Output the [x, y] coordinate of the center of the cell containing the given text.  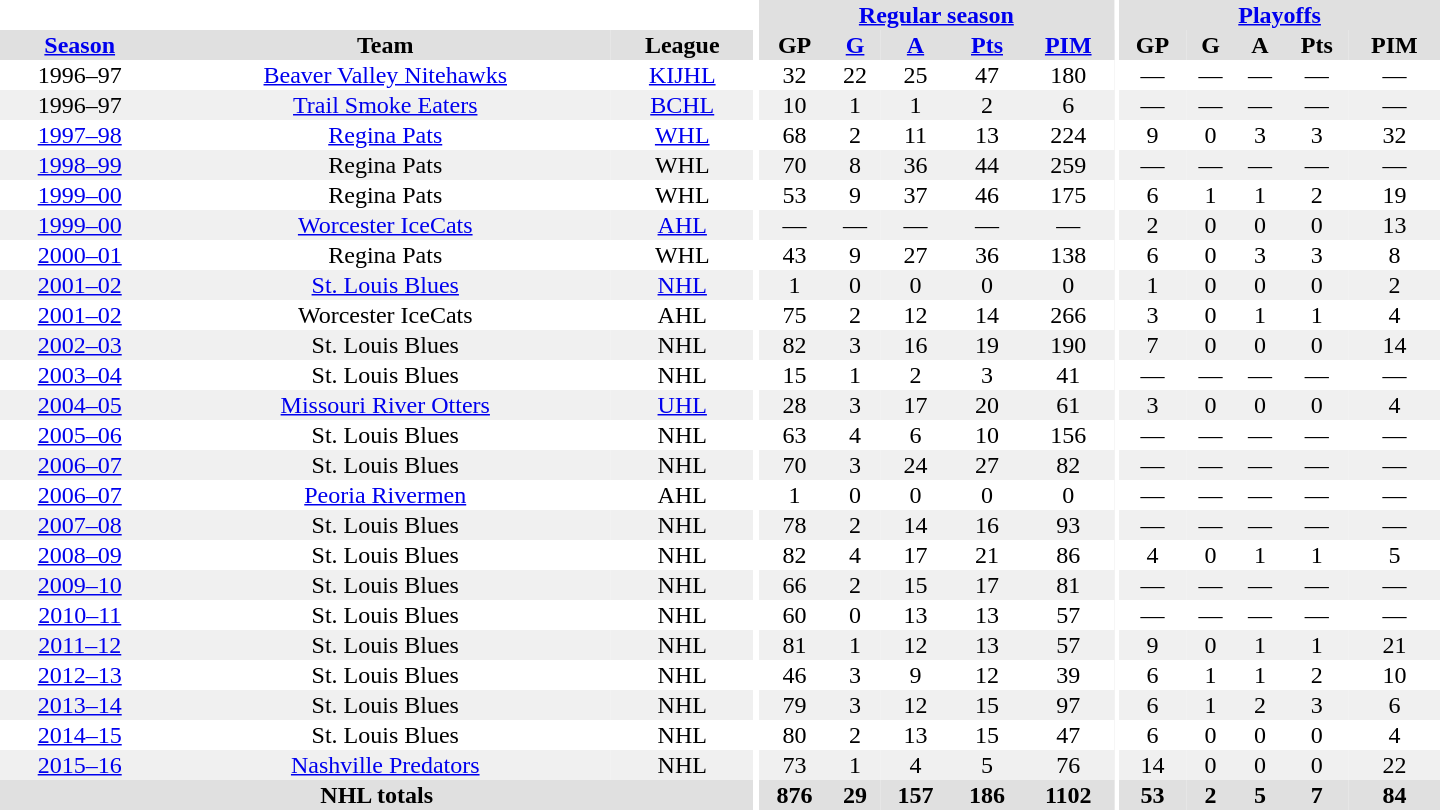
43 [794, 255]
Missouri River Otters [385, 405]
63 [794, 435]
73 [794, 765]
2014–15 [80, 735]
60 [794, 615]
186 [986, 795]
2008–09 [80, 555]
2002–03 [80, 345]
76 [1068, 765]
20 [986, 405]
Regular season [936, 15]
157 [916, 795]
180 [1068, 75]
BCHL [682, 105]
2003–04 [80, 375]
11 [916, 135]
78 [794, 525]
86 [1068, 555]
Playoffs [1280, 15]
1997–98 [80, 135]
2010–11 [80, 615]
39 [1068, 675]
24 [916, 465]
97 [1068, 705]
2005–06 [80, 435]
28 [794, 405]
79 [794, 705]
75 [794, 315]
41 [1068, 375]
190 [1068, 345]
156 [1068, 435]
266 [1068, 315]
2011–12 [80, 645]
League [682, 45]
2013–14 [80, 705]
876 [794, 795]
2004–05 [80, 405]
2015–16 [80, 765]
29 [854, 795]
2007–08 [80, 525]
Team [385, 45]
Nashville Predators [385, 765]
84 [1394, 795]
2000–01 [80, 255]
1102 [1068, 795]
224 [1068, 135]
61 [1068, 405]
KIJHL [682, 75]
UHL [682, 405]
259 [1068, 165]
37 [916, 195]
138 [1068, 255]
2009–10 [80, 585]
Season [80, 45]
80 [794, 735]
25 [916, 75]
93 [1068, 525]
Trail Smoke Eaters [385, 105]
2012–13 [80, 675]
175 [1068, 195]
44 [986, 165]
Peoria Rivermen [385, 495]
68 [794, 135]
NHL totals [376, 795]
66 [794, 585]
1998–99 [80, 165]
Beaver Valley Nitehawks [385, 75]
